Output the (x, y) coordinate of the center of the cell containing the given text.  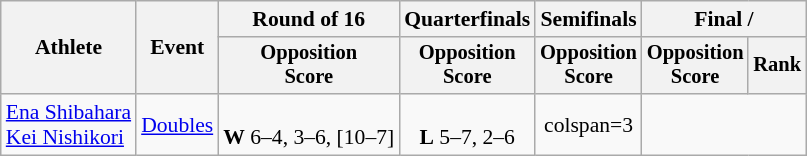
colspan=3 (588, 124)
Semifinals (588, 19)
L 5–7, 2–6 (467, 124)
Rank (777, 66)
Doubles (177, 124)
Athlete (68, 48)
Ena ShibaharaKei Nishikori (68, 124)
Quarterfinals (467, 19)
Round of 16 (308, 19)
W 6–4, 3–6, [10–7] (308, 124)
Final / (724, 19)
Event (177, 48)
